Locate the cell with the specified text and output its (x, y) center coordinate. 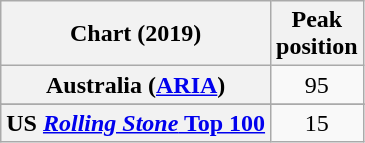
95 (317, 85)
US Rolling Stone Top 100 (136, 123)
15 (317, 123)
Peakposition (317, 34)
Australia (ARIA) (136, 85)
Chart (2019) (136, 34)
